Scan for the cell matching the given text and deliver its [X, Y] coordinate at center. 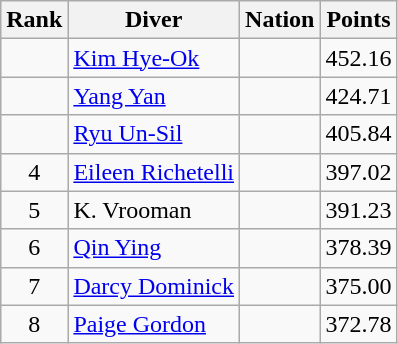
Ryu Un-Sil [154, 134]
Darcy Dominick [154, 286]
Diver [154, 20]
8 [34, 324]
397.02 [358, 172]
4 [34, 172]
Points [358, 20]
391.23 [358, 210]
Nation [280, 20]
452.16 [358, 58]
Paige Gordon [154, 324]
Kim Hye-Ok [154, 58]
Eileen Richetelli [154, 172]
405.84 [358, 134]
Rank [34, 20]
378.39 [358, 248]
7 [34, 286]
375.00 [358, 286]
372.78 [358, 324]
K. Vrooman [154, 210]
Yang Yan [154, 96]
Qin Ying [154, 248]
424.71 [358, 96]
6 [34, 248]
5 [34, 210]
